Find where the given text appears and provide that cell's center as [x, y] coordinate. 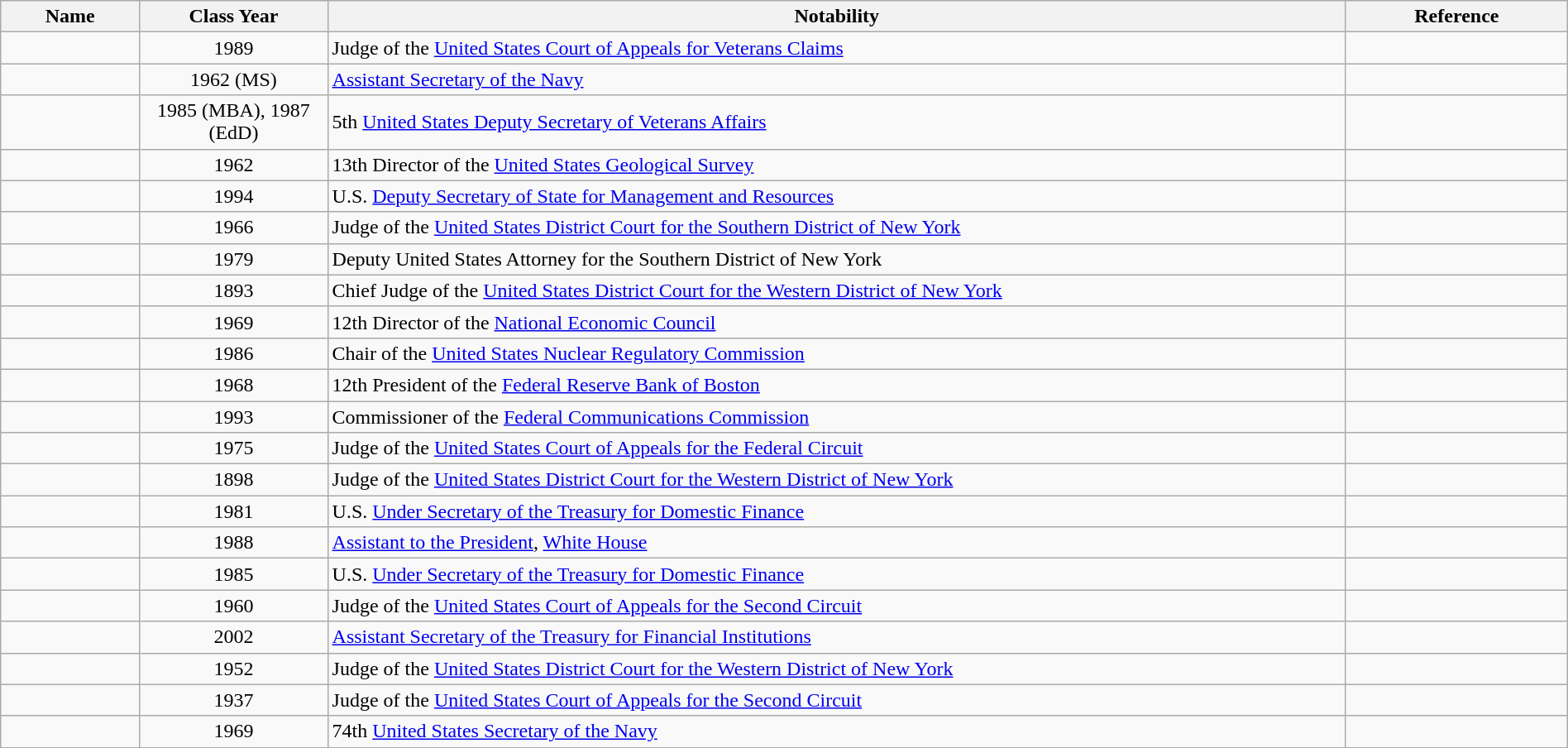
74th United States Secretary of the Navy [837, 731]
U.S. Deputy Secretary of State for Management and Resources [837, 196]
Assistant to the President, White House [837, 543]
Assistant Secretary of the Treasury for Financial Institutions [837, 637]
1985 (MBA), 1987 (EdD) [233, 122]
1981 [233, 511]
Deputy United States Attorney for the Southern District of New York [837, 259]
Name [70, 17]
Judge of the United States District Court for the Southern District of New York [837, 228]
Judge of the United States Court of Appeals for Veterans Claims [837, 48]
Class Year [233, 17]
Assistant Secretary of the Navy [837, 79]
12th Director of the National Economic Council [837, 322]
1962 (MS) [233, 79]
12th President of the Federal Reserve Bank of Boston [837, 385]
1989 [233, 48]
2002 [233, 637]
1962 [233, 165]
1986 [233, 353]
Notability [837, 17]
1988 [233, 543]
Reference [1456, 17]
Chair of the United States Nuclear Regulatory Commission [837, 353]
1993 [233, 416]
1966 [233, 228]
Commissioner of the Federal Communications Commission [837, 416]
1994 [233, 196]
1979 [233, 259]
1975 [233, 448]
1937 [233, 700]
13th Director of the United States Geological Survey [837, 165]
1893 [233, 290]
Judge of the United States Court of Appeals for the Federal Circuit [837, 448]
1952 [233, 669]
1898 [233, 480]
Chief Judge of the United States District Court for the Western District of New York [837, 290]
1985 [233, 574]
5th United States Deputy Secretary of Veterans Affairs [837, 122]
1968 [233, 385]
1960 [233, 606]
